Pinpoint the cell where the given text exists, returning its [x, y] midpoint coordinate. 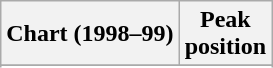
Chart (1998–99) [90, 34]
Peakposition [225, 34]
